Output the [X, Y] coordinate of the center of the cell containing the given text.  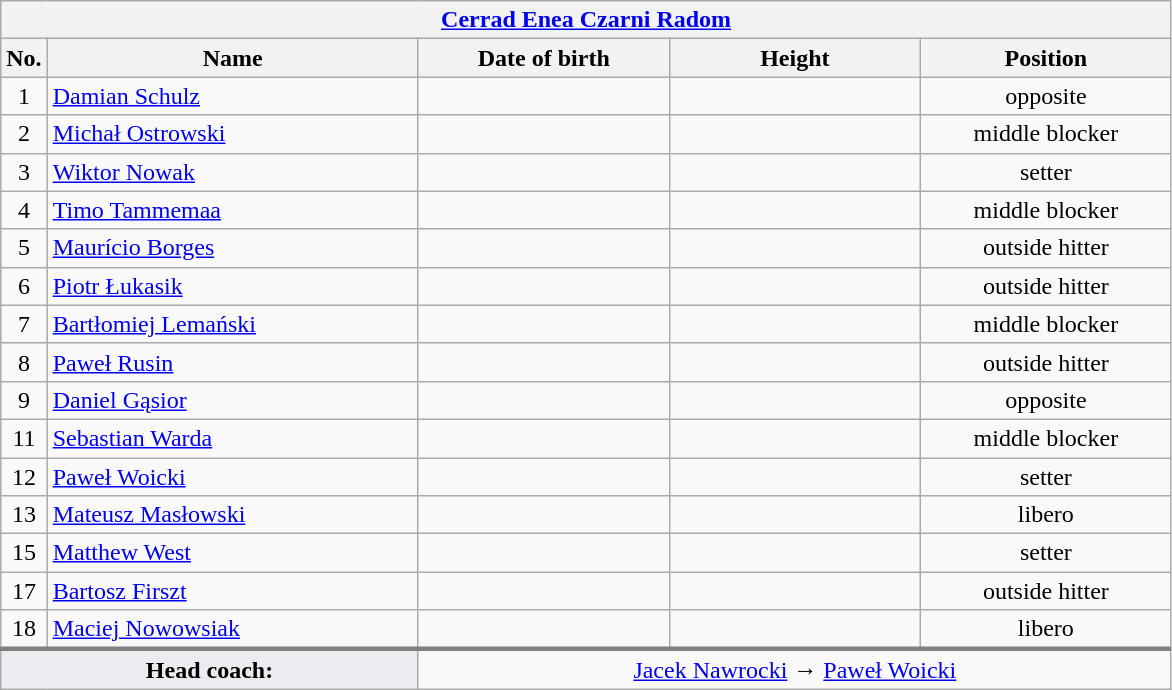
1 [24, 96]
Sebastian Warda [232, 438]
13 [24, 515]
11 [24, 438]
Bartosz Firszt [232, 591]
Name [232, 58]
5 [24, 248]
12 [24, 477]
Head coach: [210, 669]
Height [794, 58]
Position [1046, 58]
Piotr Łukasik [232, 286]
Bartłomiej Lemański [232, 324]
No. [24, 58]
Daniel Gąsior [232, 400]
8 [24, 362]
Maciej Nowowsiak [232, 630]
Paweł Woicki [232, 477]
Maurício Borges [232, 248]
Paweł Rusin [232, 362]
Cerrad Enea Czarni Radom [586, 20]
Wiktor Nowak [232, 172]
Matthew West [232, 553]
6 [24, 286]
18 [24, 630]
3 [24, 172]
4 [24, 210]
2 [24, 134]
Michał Ostrowski [232, 134]
Damian Schulz [232, 96]
17 [24, 591]
Date of birth [544, 58]
15 [24, 553]
Mateusz Masłowski [232, 515]
7 [24, 324]
Jacek Nawrocki → Paweł Woicki [794, 669]
Timo Tammemaa [232, 210]
9 [24, 400]
